Return [X, Y] of the center of cell containing provided text 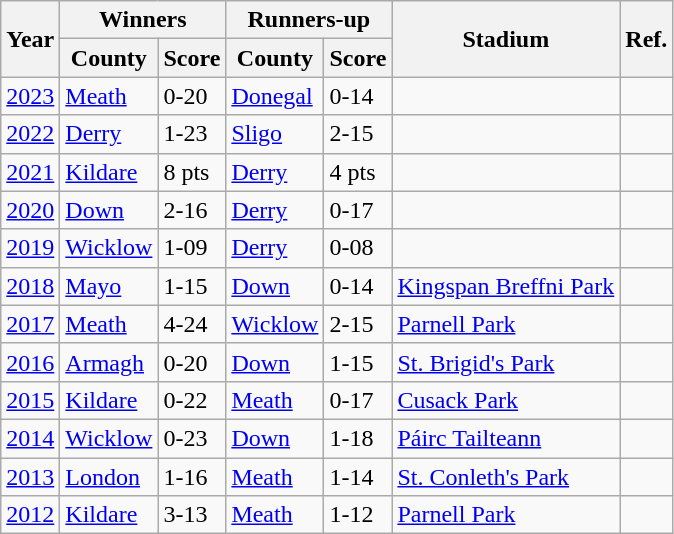
0-23 [192, 438]
Donegal [275, 96]
Runners-up [309, 20]
3-13 [192, 515]
Ref. [646, 39]
2014 [30, 438]
2021 [30, 172]
1-14 [358, 477]
2012 [30, 515]
1-12 [358, 515]
0-22 [192, 400]
2015 [30, 400]
1-16 [192, 477]
2019 [30, 248]
Sligo [275, 134]
1-23 [192, 134]
London [109, 477]
0-08 [358, 248]
1-18 [358, 438]
Armagh [109, 362]
2017 [30, 324]
2016 [30, 362]
Stadium [506, 39]
Winners [143, 20]
8 pts [192, 172]
St. Brigid's Park [506, 362]
2022 [30, 134]
1-09 [192, 248]
St. Conleth's Park [506, 477]
Year [30, 39]
Kingspan Breffni Park [506, 286]
2023 [30, 96]
Cusack Park [506, 400]
4-24 [192, 324]
2013 [30, 477]
4 pts [358, 172]
2018 [30, 286]
2-16 [192, 210]
2020 [30, 210]
Páirc Tailteann [506, 438]
Mayo [109, 286]
